Find where the given text appears and provide that cell's center as [X, Y] coordinate. 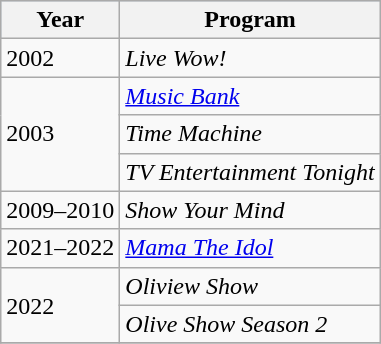
2022 [60, 305]
Music Bank [250, 96]
Program [250, 20]
Live Wow! [250, 58]
Mama The Idol [250, 248]
2009–2010 [60, 210]
Time Machine [250, 134]
2021–2022 [60, 248]
2003 [60, 134]
2002 [60, 58]
Olive Show Season 2 [250, 324]
TV Entertainment Tonight [250, 172]
Oliview Show [250, 286]
Show Your Mind [250, 210]
Year [60, 20]
